Return [x, y] of the center of cell containing provided text 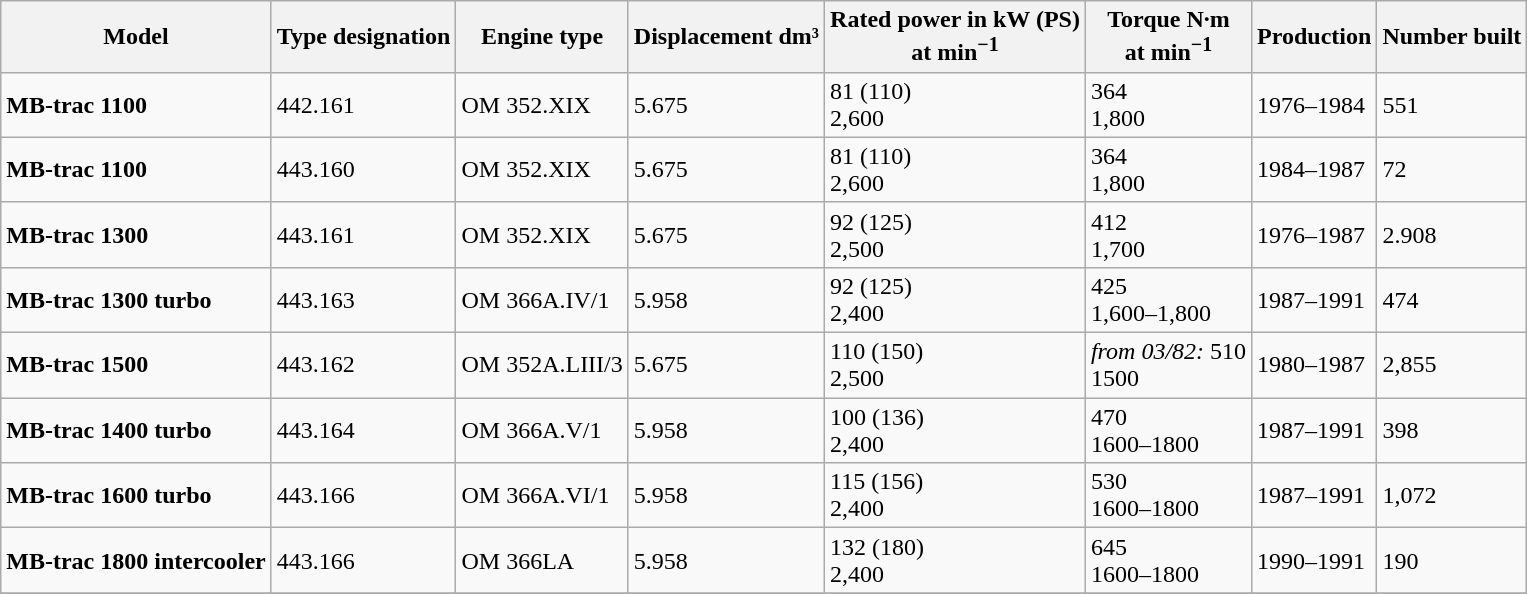
1976–1987 [1314, 234]
OM 366A.V/1 [542, 430]
551 [1452, 104]
2.908 [1452, 234]
92 (125)2,400 [956, 300]
100 (136)2,400 [956, 430]
Displacement dm³ [726, 37]
Torque N·mat min−1 [1168, 37]
1980–1987 [1314, 366]
474 [1452, 300]
72 [1452, 170]
MB-trac 1800 intercooler [136, 560]
4121,700 [1168, 234]
2,855 [1452, 366]
Number built [1452, 37]
443.163 [364, 300]
92 (125)2,500 [956, 234]
4251,600–1,800 [1168, 300]
1984–1987 [1314, 170]
1,072 [1452, 496]
443.161 [364, 234]
MB-trac 1500 [136, 366]
MB-trac 1600 turbo [136, 496]
398 [1452, 430]
MB-trac 1400 turbo [136, 430]
Type designation [364, 37]
OM 366A.VI/1 [542, 496]
443.164 [364, 430]
MB-trac 1300 turbo [136, 300]
443.160 [364, 170]
Production [1314, 37]
115 (156)2,400 [956, 496]
Engine type [542, 37]
from 03/82: 5101500 [1168, 366]
442.161 [364, 104]
443.162 [364, 366]
OM 366A.IV/1 [542, 300]
MB-trac 1300 [136, 234]
4701600–1800 [1168, 430]
OM 352A.LIII/3 [542, 366]
Model [136, 37]
190 [1452, 560]
1976–1984 [1314, 104]
110 (150)2,500 [956, 366]
5301600–1800 [1168, 496]
1990–1991 [1314, 560]
Rated power in kW (PS)at min−1 [956, 37]
OM 366LA [542, 560]
6451600–1800 [1168, 560]
132 (180)2,400 [956, 560]
